Return (x, y) of the center of cell containing provided text 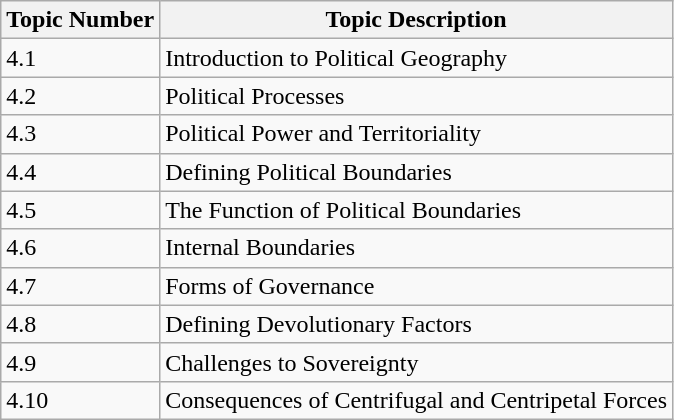
Political Power and Territoriality (416, 134)
Internal Boundaries (416, 248)
4.10 (80, 400)
4.9 (80, 362)
4.2 (80, 96)
Defining Political Boundaries (416, 172)
The Function of Political Boundaries (416, 210)
Introduction to Political Geography (416, 58)
Forms of Governance (416, 286)
Topic Description (416, 20)
Consequences of Centrifugal and Centripetal Forces (416, 400)
4.5 (80, 210)
Challenges to Sovereignty (416, 362)
Topic Number (80, 20)
Political Processes (416, 96)
4.6 (80, 248)
Defining Devolutionary Factors (416, 324)
4.4 (80, 172)
4.3 (80, 134)
4.1 (80, 58)
4.7 (80, 286)
4.8 (80, 324)
